From the cell containing the given text, extract its center point as (X, Y) coordinate. 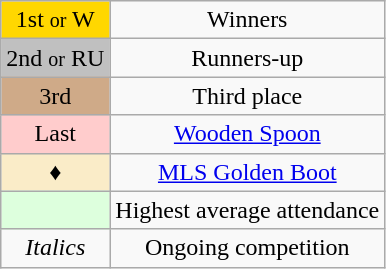
Ongoing competition (248, 248)
MLS Golden Boot (248, 172)
Runners-up (248, 58)
3rd (56, 96)
♦ (56, 172)
2nd or RU (56, 58)
Highest average attendance (248, 210)
Third place (248, 96)
Winners (248, 20)
Wooden Spoon (248, 134)
Last (56, 134)
Italics (56, 248)
1st or W (56, 20)
